For the text-containing cell, return its midpoint in (X, Y) coordinate format. 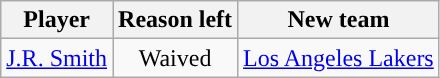
Player (57, 20)
Reason left (176, 20)
New team (339, 20)
Waived (176, 58)
J.R. Smith (57, 58)
Los Angeles Lakers (339, 58)
